Locate the cell with the specified text and output its [X, Y] center coordinate. 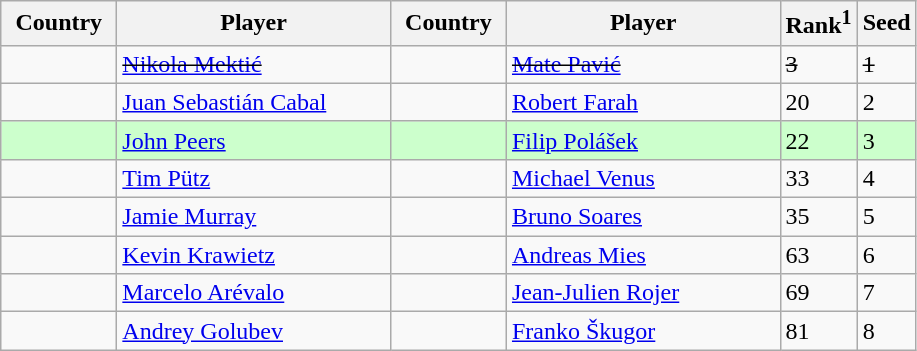
Franko Škugor [643, 331]
2 [886, 102]
Michael Venus [643, 178]
Tim Pütz [254, 178]
69 [818, 293]
4 [886, 178]
Filip Polášek [643, 140]
Jean-Julien Rojer [643, 293]
6 [886, 255]
Robert Farah [643, 102]
Jamie Murray [254, 217]
Andreas Mies [643, 255]
Juan Sebastián Cabal [254, 102]
Mate Pavić [643, 64]
Seed [886, 24]
5 [886, 217]
Bruno Soares [643, 217]
63 [818, 255]
Rank1 [818, 24]
8 [886, 331]
20 [818, 102]
33 [818, 178]
35 [818, 217]
Nikola Mektić [254, 64]
7 [886, 293]
Andrey Golubev [254, 331]
Kevin Krawietz [254, 255]
Marcelo Arévalo [254, 293]
81 [818, 331]
John Peers [254, 140]
22 [818, 140]
1 [886, 64]
